From the cell containing the given text, extract its center point as (X, Y) coordinate. 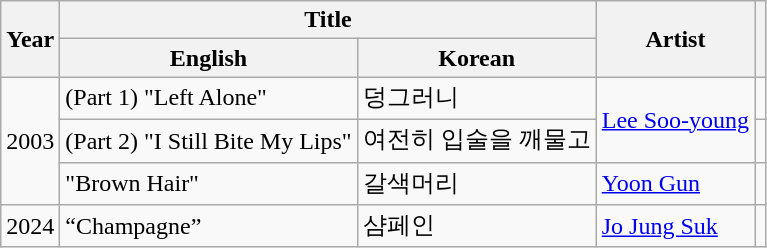
Korean (476, 58)
Artist (675, 39)
갈색머리 (476, 184)
덩그러니 (476, 98)
Title (328, 20)
여전히 입술을 깨물고 (476, 140)
Year (30, 39)
English (208, 58)
Lee Soo-young (675, 120)
(Part 2) "I Still Bite My Lips" (208, 140)
Yoon Gun (675, 184)
“Champagne” (208, 226)
2024 (30, 226)
2003 (30, 141)
샴페인 (476, 226)
"Brown Hair" (208, 184)
(Part 1) "Left Alone" (208, 98)
Jo Jung Suk (675, 226)
